Capture the cell that displays the provided text and extract its [x, y] central coordinate. 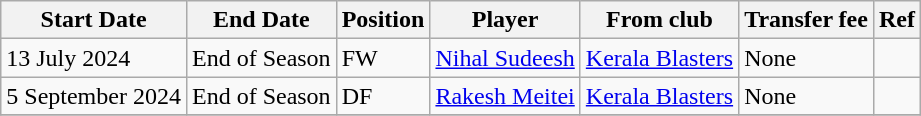
DF [383, 96]
FW [383, 58]
Position [383, 20]
End Date [261, 20]
Ref [896, 20]
5 September 2024 [94, 96]
Player [505, 20]
13 July 2024 [94, 58]
Nihal Sudeesh [505, 58]
Transfer fee [806, 20]
Start Date [94, 20]
Rakesh Meitei [505, 96]
From club [659, 20]
